Return (X, Y) of the center of cell containing provided text 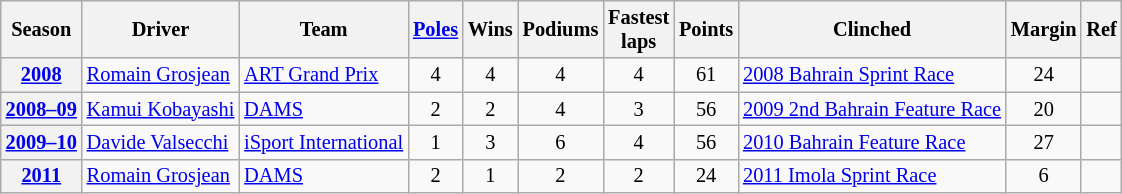
Ref (1101, 29)
Fastest laps (638, 29)
2009 2nd Bahrain Feature Race (872, 109)
27 (1044, 142)
2010 Bahrain Feature Race (872, 142)
2011 Imola Sprint Race (872, 176)
61 (706, 75)
Podiums (561, 29)
Season (42, 29)
2008–09 (42, 109)
20 (1044, 109)
Kamui Kobayashi (160, 109)
2008 (42, 75)
Team (324, 29)
Davide Valsecchi (160, 142)
Wins (490, 29)
ART Grand Prix (324, 75)
Poles (436, 29)
iSport International (324, 142)
Clinched (872, 29)
2009–10 (42, 142)
2008 Bahrain Sprint Race (872, 75)
2011 (42, 176)
Margin (1044, 29)
Driver (160, 29)
Points (706, 29)
